Return [x, y] of the center of cell containing provided text 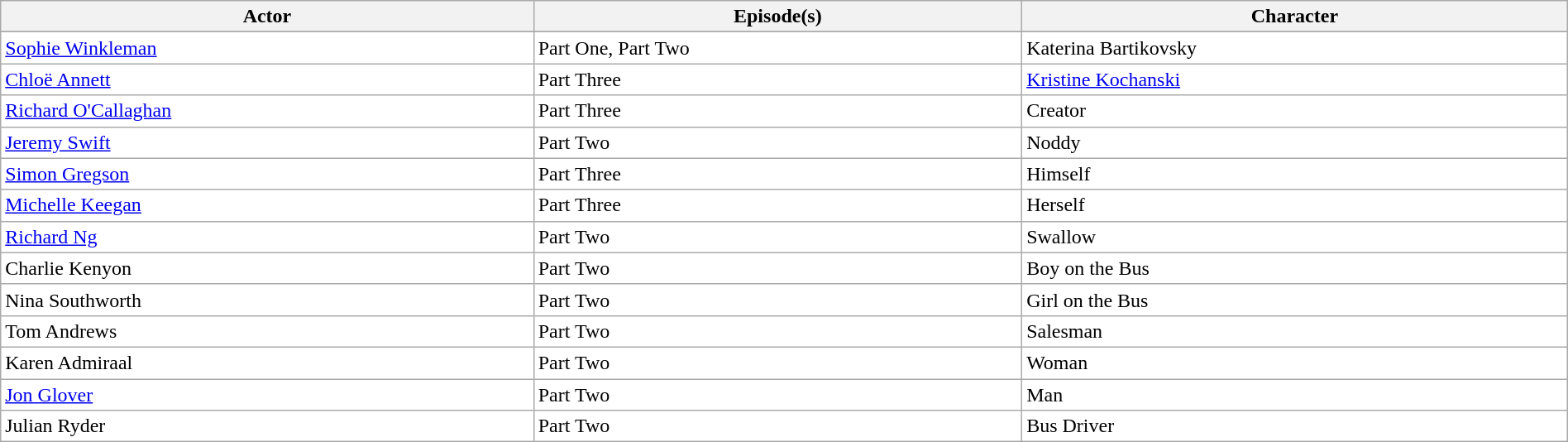
Katerina Bartikovsky [1295, 48]
Richard Ng [267, 237]
Chloë Annett [267, 79]
Boy on the Bus [1295, 268]
Sophie Winkleman [267, 48]
Creator [1295, 111]
Swallow [1295, 237]
Himself [1295, 174]
Nina Southworth [267, 300]
Kristine Kochanski [1295, 79]
Karen Admiraal [267, 363]
Tom Andrews [267, 331]
Jeremy Swift [267, 142]
Julian Ryder [267, 426]
Character [1295, 17]
Man [1295, 395]
Richard O'Callaghan [267, 111]
Simon Gregson [267, 174]
Bus Driver [1295, 426]
Noddy [1295, 142]
Jon Glover [267, 395]
Part One, Part Two [777, 48]
Herself [1295, 205]
Michelle Keegan [267, 205]
Actor [267, 17]
Woman [1295, 363]
Charlie Kenyon [267, 268]
Salesman [1295, 331]
Girl on the Bus [1295, 300]
Episode(s) [777, 17]
